Output the (x, y) coordinate of the center of the cell containing the given text.  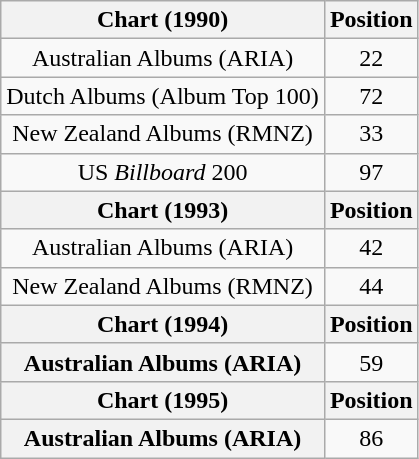
Chart (1990) (163, 20)
42 (371, 248)
86 (371, 438)
Chart (1994) (163, 324)
72 (371, 96)
97 (371, 172)
59 (371, 362)
US Billboard 200 (163, 172)
Dutch Albums (Album Top 100) (163, 96)
Chart (1993) (163, 210)
33 (371, 134)
44 (371, 286)
Chart (1995) (163, 400)
22 (371, 58)
